Pinpoint the cell where the given text exists, returning its (X, Y) midpoint coordinate. 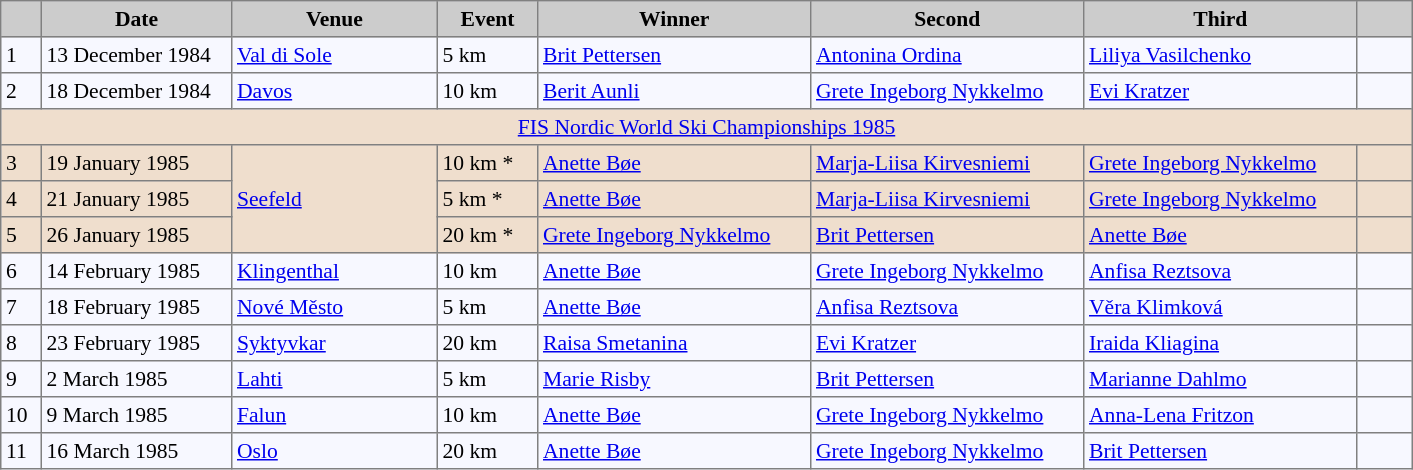
Winner (674, 19)
Berit Aunli (674, 91)
Raisa Smetanina (674, 343)
Seefeld (335, 199)
10 km * (487, 163)
13 December 1984 (136, 55)
18 December 1984 (136, 91)
18 February 1985 (136, 307)
Lahti (335, 379)
Syktyvkar (335, 343)
Marie Risby (674, 379)
9 (21, 379)
Anna-Lena Fritzon (1220, 415)
7 (21, 307)
Oslo (335, 451)
Date (136, 19)
10 (21, 415)
Marianne Dahlmo (1220, 379)
9 March 1985 (136, 415)
6 (21, 271)
Klingenthal (335, 271)
11 (21, 451)
26 January 1985 (136, 235)
Liliya Vasilchenko (1220, 55)
19 January 1985 (136, 163)
5 km * (487, 199)
5 (21, 235)
Věra Klimková (1220, 307)
Second (948, 19)
3 (21, 163)
Event (487, 19)
14 February 1985 (136, 271)
Third (1220, 19)
2 March 1985 (136, 379)
21 January 1985 (136, 199)
Nové Město (335, 307)
FIS Nordic World Ski Championships 1985 (707, 127)
20 km * (487, 235)
2 (21, 91)
8 (21, 343)
Iraida Kliagina (1220, 343)
Val di Sole (335, 55)
1 (21, 55)
Antonina Ordina (948, 55)
4 (21, 199)
Falun (335, 415)
Davos (335, 91)
16 March 1985 (136, 451)
Venue (335, 19)
23 February 1985 (136, 343)
